Scan for the cell matching the given text and deliver its (x, y) coordinate at center. 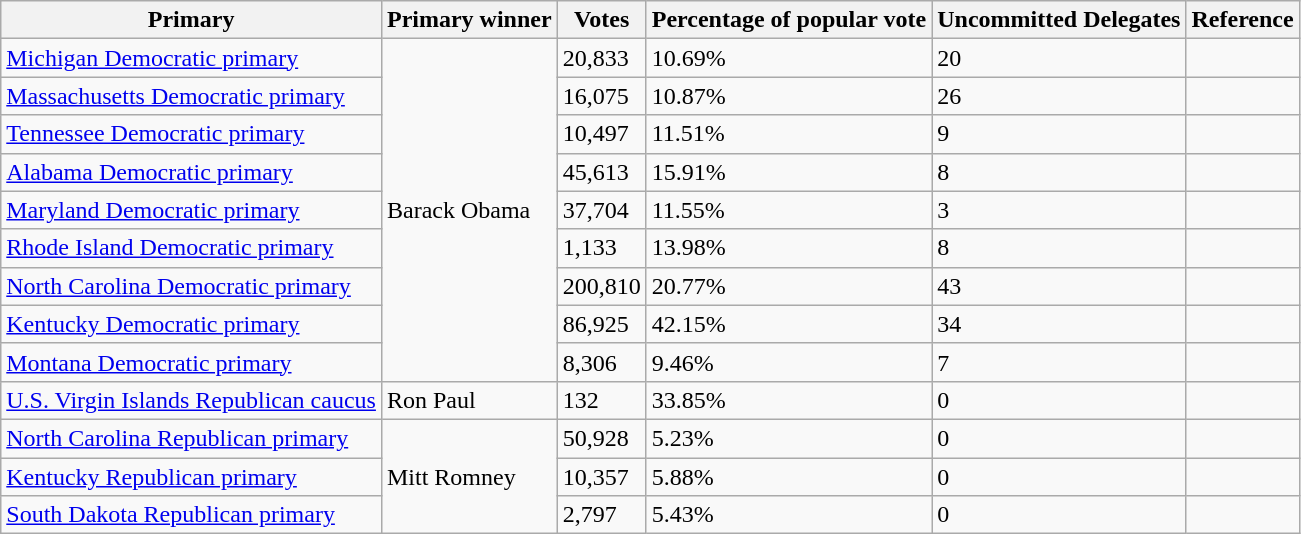
50,928 (602, 438)
North Carolina Democratic primary (192, 286)
Montana Democratic primary (192, 362)
16,075 (602, 96)
Alabama Democratic primary (192, 172)
42.15% (788, 324)
34 (1059, 324)
Michigan Democratic primary (192, 58)
43 (1059, 286)
86,925 (602, 324)
45,613 (602, 172)
Percentage of popular vote (788, 20)
Ron Paul (469, 400)
Mitt Romney (469, 476)
10.69% (788, 58)
5.43% (788, 515)
26 (1059, 96)
20 (1059, 58)
10,497 (602, 134)
Maryland Democratic primary (192, 210)
11.51% (788, 134)
Rhode Island Democratic primary (192, 248)
7 (1059, 362)
Tennessee Democratic primary (192, 134)
Votes (602, 20)
8,306 (602, 362)
Uncommitted Delegates (1059, 20)
5.23% (788, 438)
15.91% (788, 172)
1,133 (602, 248)
Barack Obama (469, 210)
11.55% (788, 210)
33.85% (788, 400)
Reference (1242, 20)
9 (1059, 134)
3 (1059, 210)
North Carolina Republican primary (192, 438)
20.77% (788, 286)
200,810 (602, 286)
Massachusetts Democratic primary (192, 96)
10,357 (602, 477)
5.88% (788, 477)
U.S. Virgin Islands Republican caucus (192, 400)
Kentucky Democratic primary (192, 324)
Primary winner (469, 20)
Kentucky Republican primary (192, 477)
South Dakota Republican primary (192, 515)
2,797 (602, 515)
Primary (192, 20)
132 (602, 400)
9.46% (788, 362)
13.98% (788, 248)
10.87% (788, 96)
37,704 (602, 210)
20,833 (602, 58)
